Output the [X, Y] coordinate of the center of the cell containing the given text.  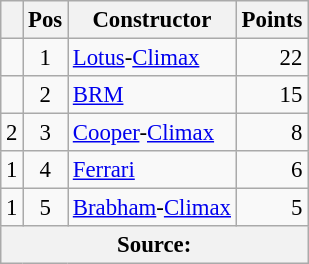
15 [272, 95]
4 [46, 170]
Points [272, 20]
6 [272, 170]
Pos [46, 20]
Cooper-Climax [152, 133]
22 [272, 58]
Lotus-Climax [152, 58]
Ferrari [152, 170]
3 [46, 133]
8 [272, 133]
Source: [154, 245]
Constructor [152, 20]
BRM [152, 95]
Brabham-Climax [152, 208]
